Find where the given text appears and provide that cell's center as [x, y] coordinate. 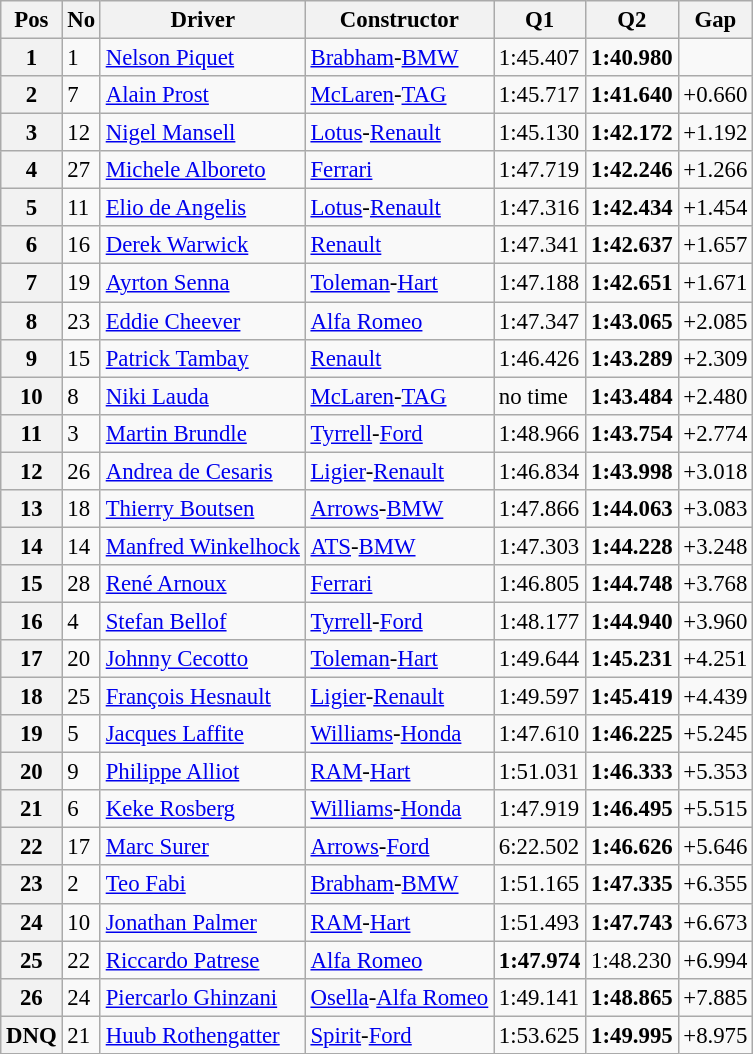
+2.774 [716, 433]
+1.454 [716, 208]
1:43.289 [632, 358]
1:44.748 [632, 584]
1:48.865 [632, 997]
Thierry Boutsen [202, 509]
1:47.919 [540, 809]
1:49.597 [540, 697]
1:48.230 [632, 960]
1:47.974 [540, 960]
1:47.188 [540, 283]
1:53.625 [540, 1035]
+6.673 [716, 922]
1:47.866 [540, 509]
1:46.495 [632, 809]
Gap [716, 20]
1:51.031 [540, 772]
1:46.626 [632, 847]
Stefan Bellof [202, 621]
No [81, 20]
+1.657 [716, 245]
Spirit-Ford [399, 1035]
Michele Alboreto [202, 170]
1:46.426 [540, 358]
+5.353 [716, 772]
Arrows-BMW [399, 509]
René Arnoux [202, 584]
DNQ [32, 1035]
ATS-BMW [399, 546]
Piercarlo Ghinzani [202, 997]
1:45.407 [540, 58]
Philippe Alliot [202, 772]
Manfred Winkelhock [202, 546]
1:47.719 [540, 170]
Alain Prost [202, 95]
1:41.640 [632, 95]
1:46.834 [540, 471]
1:47.347 [540, 321]
28 [81, 584]
1:45.231 [632, 659]
+3.768 [716, 584]
+3.018 [716, 471]
François Hesnault [202, 697]
Jacques Laffite [202, 734]
1:40.980 [632, 58]
1:42.651 [632, 283]
+3.083 [716, 509]
1:44.940 [632, 621]
1:45.130 [540, 133]
Q2 [632, 20]
Nigel Mansell [202, 133]
1:47.303 [540, 546]
Constructor [399, 20]
+6.994 [716, 960]
+6.355 [716, 885]
1:42.434 [632, 208]
Martin Brundle [202, 433]
Derek Warwick [202, 245]
1:42.172 [632, 133]
27 [81, 170]
1:47.743 [632, 922]
1:43.754 [632, 433]
1:51.493 [540, 922]
+2.085 [716, 321]
+5.646 [716, 847]
+2.480 [716, 396]
1:47.335 [632, 885]
1:43.065 [632, 321]
1:45.717 [540, 95]
1:47.341 [540, 245]
Arrows-Ford [399, 847]
Pos [32, 20]
Ayrton Senna [202, 283]
1:48.966 [540, 433]
1:44.063 [632, 509]
+0.660 [716, 95]
+4.251 [716, 659]
+5.515 [716, 809]
+1.671 [716, 283]
+1.192 [716, 133]
Huub Rothengatter [202, 1035]
no time [540, 396]
+7.885 [716, 997]
Andrea de Cesaris [202, 471]
1:46.225 [632, 734]
1:42.637 [632, 245]
1:47.316 [540, 208]
Driver [202, 20]
+2.309 [716, 358]
1:46.333 [632, 772]
+3.248 [716, 546]
Osella-Alfa Romeo [399, 997]
1:47.610 [540, 734]
Riccardo Patrese [202, 960]
1:42.246 [632, 170]
1:49.141 [540, 997]
Teo Fabi [202, 885]
Patrick Tambay [202, 358]
13 [32, 509]
1:45.419 [632, 697]
1:48.177 [540, 621]
Jonathan Palmer [202, 922]
1:49.995 [632, 1035]
1:51.165 [540, 885]
1:46.805 [540, 584]
+5.245 [716, 734]
+1.266 [716, 170]
Niki Lauda [202, 396]
Q1 [540, 20]
+8.975 [716, 1035]
1:43.484 [632, 396]
Marc Surer [202, 847]
Eddie Cheever [202, 321]
1:49.644 [540, 659]
+3.960 [716, 621]
1:43.998 [632, 471]
6:22.502 [540, 847]
Elio de Angelis [202, 208]
+4.439 [716, 697]
Keke Rosberg [202, 809]
Johnny Cecotto [202, 659]
1:44.228 [632, 546]
Nelson Piquet [202, 58]
